For the text-containing cell, return its midpoint in [x, y] coordinate format. 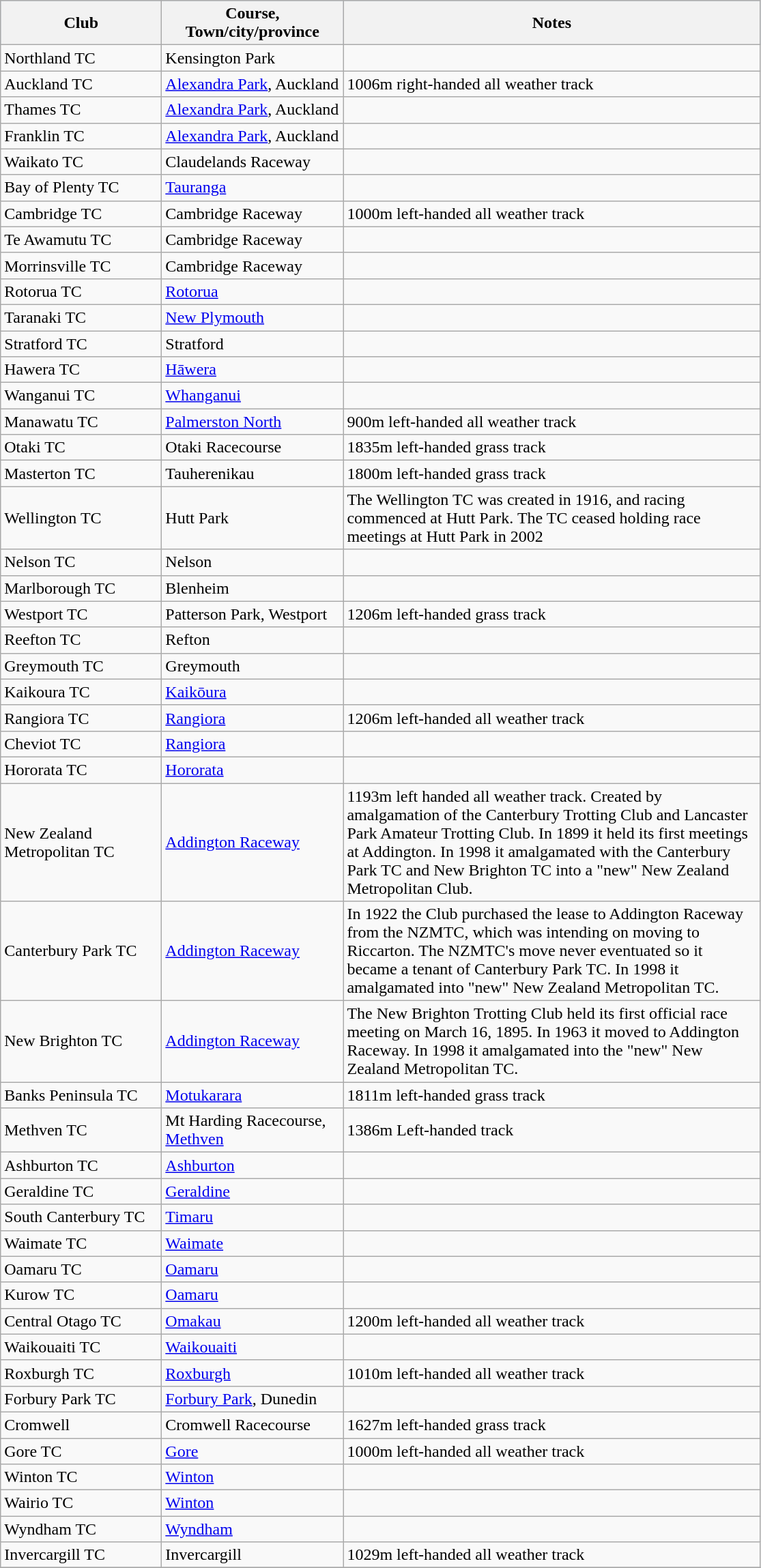
Nelson TC [81, 562]
Gore [253, 1451]
Stratford TC [81, 343]
Ashburton TC [81, 1165]
Marlborough TC [81, 588]
Club [81, 23]
Waimate [253, 1243]
Geraldine [253, 1191]
Roxburgh TC [81, 1373]
Greymouth [253, 666]
Westport TC [81, 614]
Rotorua TC [81, 291]
Northland TC [81, 58]
Wairio TC [81, 1503]
Forbury Park, Dunedin [253, 1399]
New Brighton TC [81, 1041]
Auckland TC [81, 84]
Tauherenikau [253, 474]
1029m left-handed all weather track [551, 1555]
Wellington TC [81, 518]
Timaru [253, 1217]
Banks Peninsula TC [81, 1095]
Otaki TC [81, 448]
Wyndham TC [81, 1529]
Cambridge TC [81, 214]
Bay of Plenty TC [81, 188]
Refton [253, 640]
Hororata [253, 770]
Waimate TC [81, 1243]
The Wellington TC was created in 1916, and racing commenced at Hutt Park. The TC ceased holding race meetings at Hutt Park in 2002 [551, 518]
900m left-handed all weather track [551, 422]
Waikato TC [81, 162]
1006m right-handed all weather track [551, 84]
Te Awamutu TC [81, 239]
Franklin TC [81, 136]
1206m left-handed all weather track [551, 718]
Winton TC [81, 1477]
Forbury Park TC [81, 1399]
Methven TC [81, 1130]
New Plymouth [253, 317]
Wyndham [253, 1529]
Waikouaiti TC [81, 1347]
Cromwell [81, 1425]
Wanganui TC [81, 396]
Roxburgh [253, 1373]
Taranaki TC [81, 317]
Course, Town/city/province [253, 23]
Canterbury Park TC [81, 951]
Manawatu TC [81, 422]
Reefton TC [81, 640]
Greymouth TC [81, 666]
Waikouaiti [253, 1347]
1200m left-handed all weather track [551, 1321]
1010m left-handed all weather track [551, 1373]
Otaki Racecourse [253, 448]
Kurow TC [81, 1295]
Claudelands Raceway [253, 162]
Patterson Park, Westport [253, 614]
Kensington Park [253, 58]
1835m left-handed grass track [551, 448]
Kaikoura TC [81, 692]
Hutt Park [253, 518]
Invercargill [253, 1555]
South Canterbury TC [81, 1217]
Morrinsville TC [81, 265]
Stratford [253, 343]
1800m left-handed grass track [551, 474]
Hawera TC [81, 370]
Kaikōura [253, 692]
Rangiora TC [81, 718]
1811m left-handed grass track [551, 1095]
Mt Harding Racecourse, Methven [253, 1130]
Ashburton [253, 1165]
Palmerston North [253, 422]
Blenheim [253, 588]
Notes [551, 23]
1627m left-handed grass track [551, 1425]
1386m Left-handed track [551, 1130]
Tauranga [253, 188]
Rotorua [253, 291]
Nelson [253, 562]
Omakau [253, 1321]
Cromwell Racecourse [253, 1425]
Whanganui [253, 396]
New Zealand Metropolitan TC [81, 842]
Thames TC [81, 110]
Hororata TC [81, 770]
Cheviot TC [81, 744]
Geraldine TC [81, 1191]
Central Otago TC [81, 1321]
Hāwera [253, 370]
Gore TC [81, 1451]
Invercargill TC [81, 1555]
Oamaru TC [81, 1269]
Motukarara [253, 1095]
1206m left-handed grass track [551, 614]
Masterton TC [81, 474]
